Output the [x, y] coordinate of the center of the cell containing the given text.  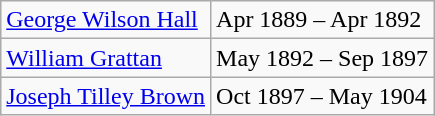
William Grattan [106, 58]
Oct 1897 – May 1904 [322, 96]
May 1892 – Sep 1897 [322, 58]
Joseph Tilley Brown [106, 96]
George Wilson Hall [106, 20]
Apr 1889 – Apr 1892 [322, 20]
